Capture the cell that displays the provided text and extract its (X, Y) central coordinate. 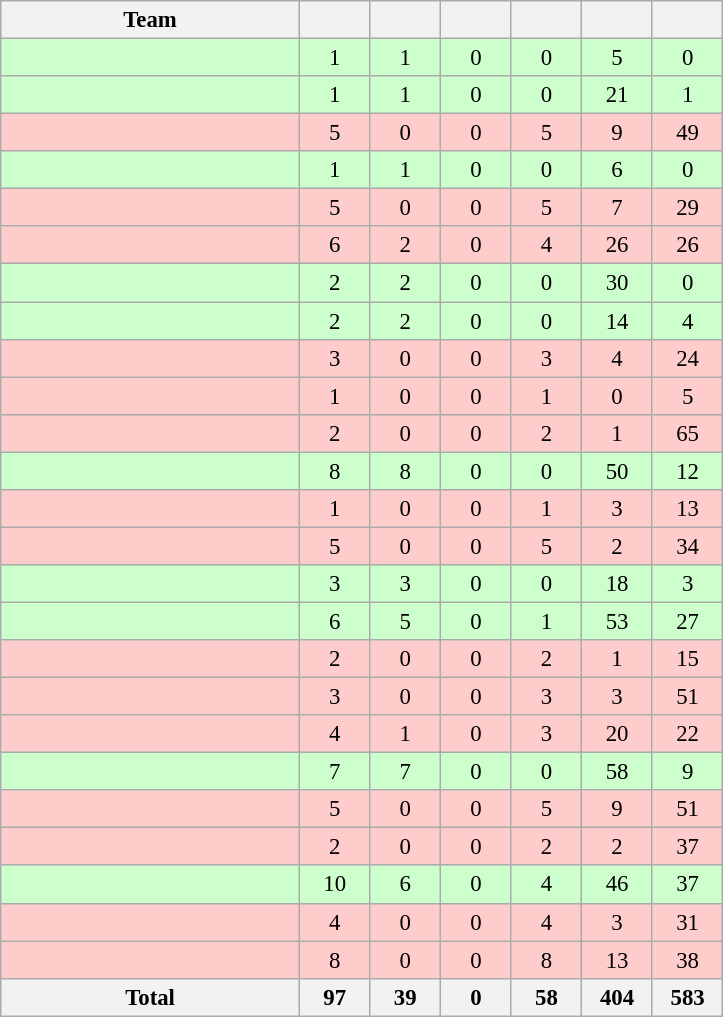
12 (688, 471)
10 (334, 885)
97 (334, 997)
50 (618, 471)
24 (688, 358)
46 (618, 885)
583 (688, 997)
21 (618, 95)
29 (688, 208)
20 (618, 734)
30 (618, 283)
404 (618, 997)
65 (688, 433)
27 (688, 621)
38 (688, 960)
15 (688, 659)
39 (406, 997)
Total (150, 997)
53 (618, 621)
18 (618, 584)
Team (150, 20)
49 (688, 133)
31 (688, 922)
34 (688, 546)
14 (618, 321)
22 (688, 734)
